Output the [x, y] coordinate of the center of the cell containing the given text.  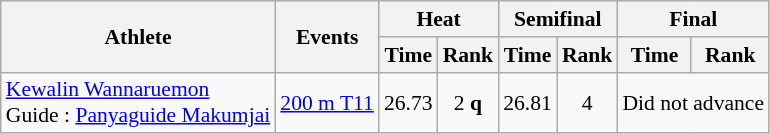
Semifinal [558, 19]
Final [693, 19]
4 [588, 102]
26.81 [528, 102]
2 q [468, 102]
Kewalin Wannaruemon Guide : Panyaguide Makumjai [138, 102]
Did not advance [693, 102]
200 m T11 [327, 102]
Events [327, 36]
26.73 [408, 102]
Athlete [138, 36]
Heat [438, 19]
